Extract the [x, y] coordinate from the center of the cell holding the provided text.  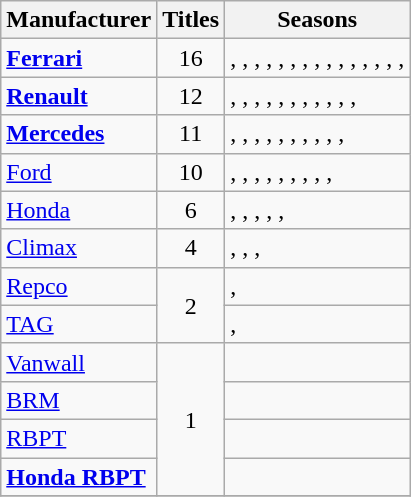
Ford [79, 172]
16 [191, 58]
10 [191, 172]
BRM [79, 400]
Vanwall [79, 362]
Honda RBPT [79, 477]
, , , [318, 248]
, , , , , , , , , [318, 172]
, , , , , [318, 210]
Ferrari [79, 58]
Honda [79, 210]
Mercedes [79, 134]
2 [191, 305]
, , , , , , , , , , , [318, 96]
6 [191, 210]
11 [191, 134]
, , , , , , , , , , , , , , , [318, 58]
, , , , , , , , , , [318, 134]
RBPT [79, 438]
Repco [79, 286]
Titles [191, 20]
Climax [79, 248]
TAG [79, 324]
Seasons [318, 20]
1 [191, 419]
12 [191, 96]
Manufacturer [79, 20]
Renault [79, 96]
4 [191, 248]
